Search for the cell housing the specified text and yield its (x, y) center coordinate. 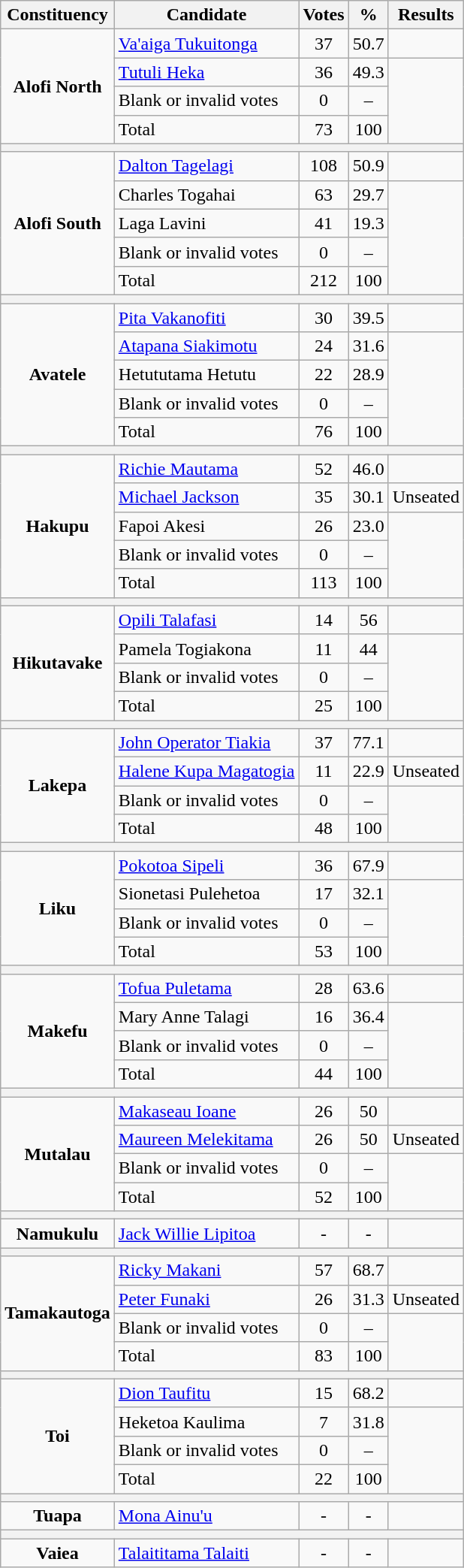
Hikutavake (58, 663)
25 (324, 705)
32.1 (368, 894)
Tuapa (58, 1516)
Lakepa (58, 786)
Mary Anne Talagi (206, 1017)
Peter Funaki (206, 1299)
30.1 (368, 497)
31.6 (368, 346)
Hetututama Hetutu (206, 375)
Tutuli Heka (206, 72)
31.8 (368, 1421)
Halene Kupa Magatogia (206, 772)
Dion Taufitu (206, 1393)
Avatele (58, 375)
Liku (58, 908)
53 (324, 951)
Vaiea (58, 1553)
7 (324, 1421)
Laga Lavini (206, 223)
Votes (324, 15)
Alofi South (58, 223)
76 (324, 432)
48 (324, 829)
Sionetasi Pulehetoa (206, 894)
Opili Talafasi (206, 620)
49.3 (368, 72)
Atapana Siakimotu (206, 346)
Tofua Puletama (206, 988)
50.9 (368, 166)
83 (324, 1356)
Fapoi Akesi (206, 526)
Makefu (58, 1031)
17 (324, 894)
15 (324, 1393)
77.1 (368, 743)
19.3 (368, 223)
Ricky Makani (206, 1270)
108 (324, 166)
Tamakautoga (58, 1313)
Toi (58, 1436)
73 (324, 129)
Results (426, 15)
Makaseau Ioane (206, 1111)
14 (324, 620)
Dalton Tagelagi (206, 166)
Constituency (58, 15)
Candidate (206, 15)
23.0 (368, 526)
22.9 (368, 772)
63.6 (368, 988)
Alofi North (58, 86)
68.2 (368, 1393)
39.5 (368, 318)
Namukulu (58, 1234)
Mona Ainu'u (206, 1516)
28 (324, 988)
Richie Mautama (206, 469)
50.7 (368, 44)
29.7 (368, 195)
Pamela Togiakona (206, 648)
% (368, 15)
46.0 (368, 469)
30 (324, 318)
35 (324, 497)
67.9 (368, 866)
31.3 (368, 1299)
Charles Togahai (206, 195)
John Operator Tiakia (206, 743)
36.4 (368, 1017)
Pokotoa Sipeli (206, 866)
16 (324, 1017)
Michael Jackson (206, 497)
113 (324, 583)
Va'aiga Tukuitonga (206, 44)
Hakupu (58, 526)
57 (324, 1270)
56 (368, 620)
68.7 (368, 1270)
Jack Willie Lipitoa (206, 1234)
28.9 (368, 375)
24 (324, 346)
Heketoa Kaulima (206, 1421)
Maureen Melekitama (206, 1140)
Pita Vakanofiti (206, 318)
63 (324, 195)
Talaititama Talaiti (206, 1553)
Mutalau (58, 1154)
41 (324, 223)
212 (324, 280)
